Return (X, Y) of the center of cell containing provided text 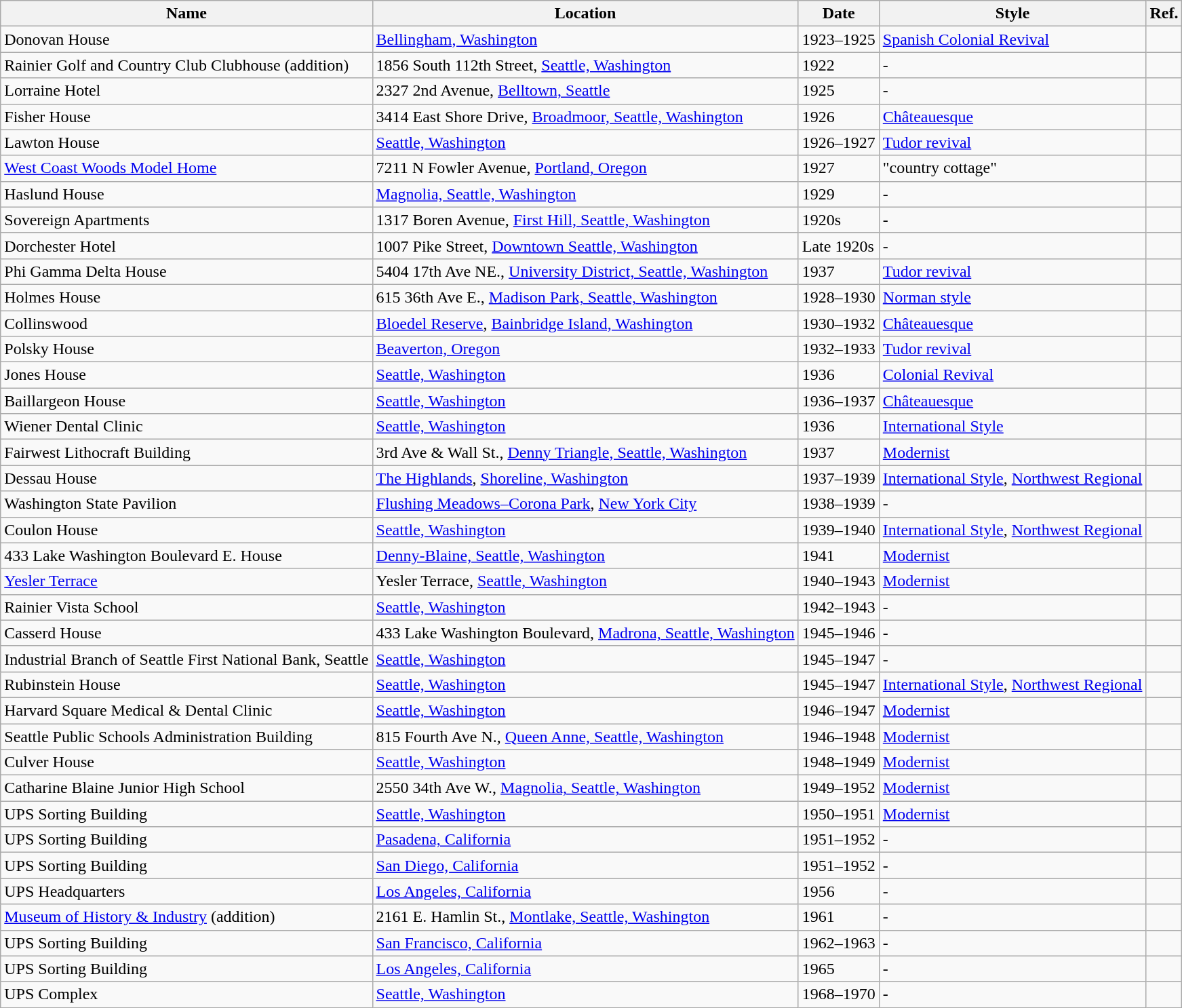
1007 Pike Street, Downtown Seattle, Washington (585, 246)
2327 2nd Avenue, Belltown, Seattle (585, 91)
Location (585, 14)
1950–1951 (838, 814)
Ref. (1164, 14)
1927 (838, 168)
International Style (1012, 427)
Fisher House (186, 117)
Magnolia, Seattle, Washington (585, 194)
West Coast Woods Model Home (186, 168)
San Francisco, California (585, 943)
Late 1920s (838, 246)
Fairwest Lithocraft Building (186, 452)
Rainier Golf and Country Club Clubhouse (addition) (186, 65)
1946–1947 (838, 710)
433 Lake Washington Boulevard E. House (186, 556)
Phi Gamma Delta House (186, 271)
Bellingham, Washington (585, 39)
1926–1927 (838, 142)
1941 (838, 556)
1939–1940 (838, 530)
2161 E. Hamlin St., Montlake, Seattle, Washington (585, 917)
Holmes House (186, 297)
1965 (838, 969)
1929 (838, 194)
Yesler Terrace, Seattle, Washington (585, 581)
Name (186, 14)
1948–1949 (838, 762)
1923–1925 (838, 39)
The Highlands, Shoreline, Washington (585, 478)
1920s (838, 220)
Rubinstein House (186, 684)
Harvard Square Medical & Dental Clinic (186, 710)
Flushing Meadows–Corona Park, New York City (585, 504)
Coulon House (186, 530)
1928–1930 (838, 297)
1956 (838, 891)
Collinswood (186, 324)
Donovan House (186, 39)
Seattle Public Schools Administration Building (186, 736)
1940–1943 (838, 581)
1930–1932 (838, 324)
Beaverton, Oregon (585, 349)
1922 (838, 65)
433 Lake Washington Boulevard, Madrona, Seattle, Washington (585, 633)
1968–1970 (838, 994)
Rainier Vista School (186, 607)
1926 (838, 117)
615 36th Ave E., Madison Park, Seattle, Washington (585, 297)
1317 Boren Avenue, First Hill, Seattle, Washington (585, 220)
Baillargeon House (186, 401)
2550 34th Ave W., Magnolia, Seattle, Washington (585, 788)
7211 N Fowler Avenue, Portland, Oregon (585, 168)
Colonial Revival (1012, 375)
Lawton House (186, 142)
1946–1948 (838, 736)
Washington State Pavilion (186, 504)
Lorraine Hotel (186, 91)
1945–1946 (838, 633)
Museum of History & Industry (addition) (186, 917)
Style (1012, 14)
Industrial Branch of Seattle First National Bank, Seattle (186, 659)
5404 17th Ave NE., University District, Seattle, Washington (585, 271)
Wiener Dental Clinic (186, 427)
1949–1952 (838, 788)
Dorchester Hotel (186, 246)
3rd Ave & Wall St., Denny Triangle, Seattle, Washington (585, 452)
Date (838, 14)
Haslund House (186, 194)
1942–1943 (838, 607)
Yesler Terrace (186, 581)
1856 South 112th Street, Seattle, Washington (585, 65)
Spanish Colonial Revival (1012, 39)
815 Fourth Ave N., Queen Anne, Seattle, Washington (585, 736)
Pasadena, California (585, 840)
Norman style (1012, 297)
UPS Headquarters (186, 891)
Dessau House (186, 478)
1936–1937 (838, 401)
1937–1939 (838, 478)
Polsky House (186, 349)
3414 East Shore Drive, Broadmoor, Seattle, Washington (585, 117)
1938–1939 (838, 504)
UPS Complex (186, 994)
Denny-Blaine, Seattle, Washington (585, 556)
Sovereign Apartments (186, 220)
Culver House (186, 762)
San Diego, California (585, 866)
Jones House (186, 375)
1961 (838, 917)
Catharine Blaine Junior High School (186, 788)
1962–1963 (838, 943)
"country cottage" (1012, 168)
Casserd House (186, 633)
1925 (838, 91)
Bloedel Reserve, Bainbridge Island, Washington (585, 324)
1932–1933 (838, 349)
